Locate the cell with the specified text and output its [x, y] center coordinate. 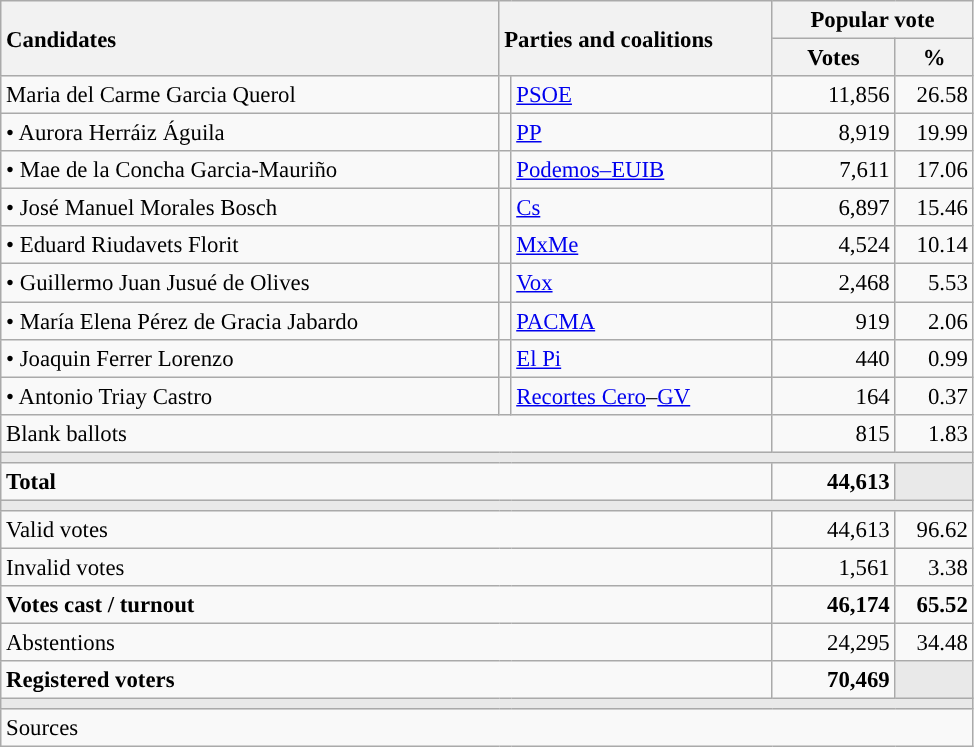
• María Elena Pérez de Gracia Jabardo [250, 321]
24,295 [834, 643]
Cs [642, 208]
440 [834, 358]
17.06 [934, 170]
Popular vote [872, 20]
1,561 [834, 567]
PACMA [642, 321]
Votes cast / turnout [386, 605]
Podemos–EUIB [642, 170]
Parties and coalitions [636, 38]
Blank ballots [386, 433]
70,469 [834, 680]
919 [834, 321]
10.14 [934, 245]
Vox [642, 283]
2,468 [834, 283]
34.48 [934, 643]
Registered voters [386, 680]
Candidates [250, 38]
3.38 [934, 567]
El Pi [642, 358]
46,174 [834, 605]
• Mae de la Concha Garcia-Mauriño [250, 170]
0.99 [934, 358]
19.99 [934, 133]
4,524 [834, 245]
15.46 [934, 208]
• Antonio Triay Castro [250, 396]
2.06 [934, 321]
• Joaquin Ferrer Lorenzo [250, 358]
PSOE [642, 95]
26.58 [934, 95]
1.83 [934, 433]
815 [834, 433]
• Guillermo Juan Jusué de Olives [250, 283]
164 [834, 396]
• José Manuel Morales Bosch [250, 208]
Maria del Carme Garcia Querol [250, 95]
Sources [487, 728]
7,611 [834, 170]
PP [642, 133]
• Aurora Herráiz Águila [250, 133]
Total [386, 482]
Invalid votes [386, 567]
65.52 [934, 605]
Recortes Cero–GV [642, 396]
11,856 [834, 95]
• Eduard Riudavets Florit [250, 245]
Abstentions [386, 643]
5.53 [934, 283]
% [934, 58]
MxMe [642, 245]
8,919 [834, 133]
Valid votes [386, 530]
0.37 [934, 396]
Votes [834, 58]
96.62 [934, 530]
6,897 [834, 208]
